Determine the [X, Y] coordinate at the center of the cell enclosing the given text.  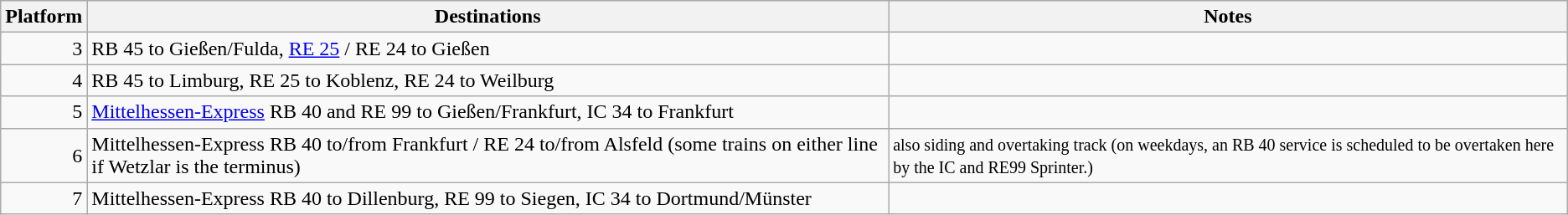
7 [44, 198]
RB 45 to Limburg, RE 25 to Koblenz, RE 24 to Weilburg [487, 80]
6 [44, 156]
Mittelhessen-Express RB 40 and RE 99 to Gießen/Frankfurt, IC 34 to Frankfurt [487, 112]
Notes [1228, 17]
3 [44, 49]
RB 45 to Gießen/Fulda, RE 25 / RE 24 to Gießen [487, 49]
4 [44, 80]
5 [44, 112]
Mittelhessen-Express RB 40 to Dillenburg, RE 99 to Siegen, IC 34 to Dortmund/Münster [487, 198]
Destinations [487, 17]
Mittelhessen-Express RB 40 to/from Frankfurt / RE 24 to/from Alsfeld (some trains on either line if Wetzlar is the terminus) [487, 156]
Platform [44, 17]
also siding and overtaking track (on weekdays, an RB 40 service is scheduled to be overtaken here by the IC and RE99 Sprinter.) [1228, 156]
